Scan for the cell matching the given text and deliver its [x, y] coordinate at center. 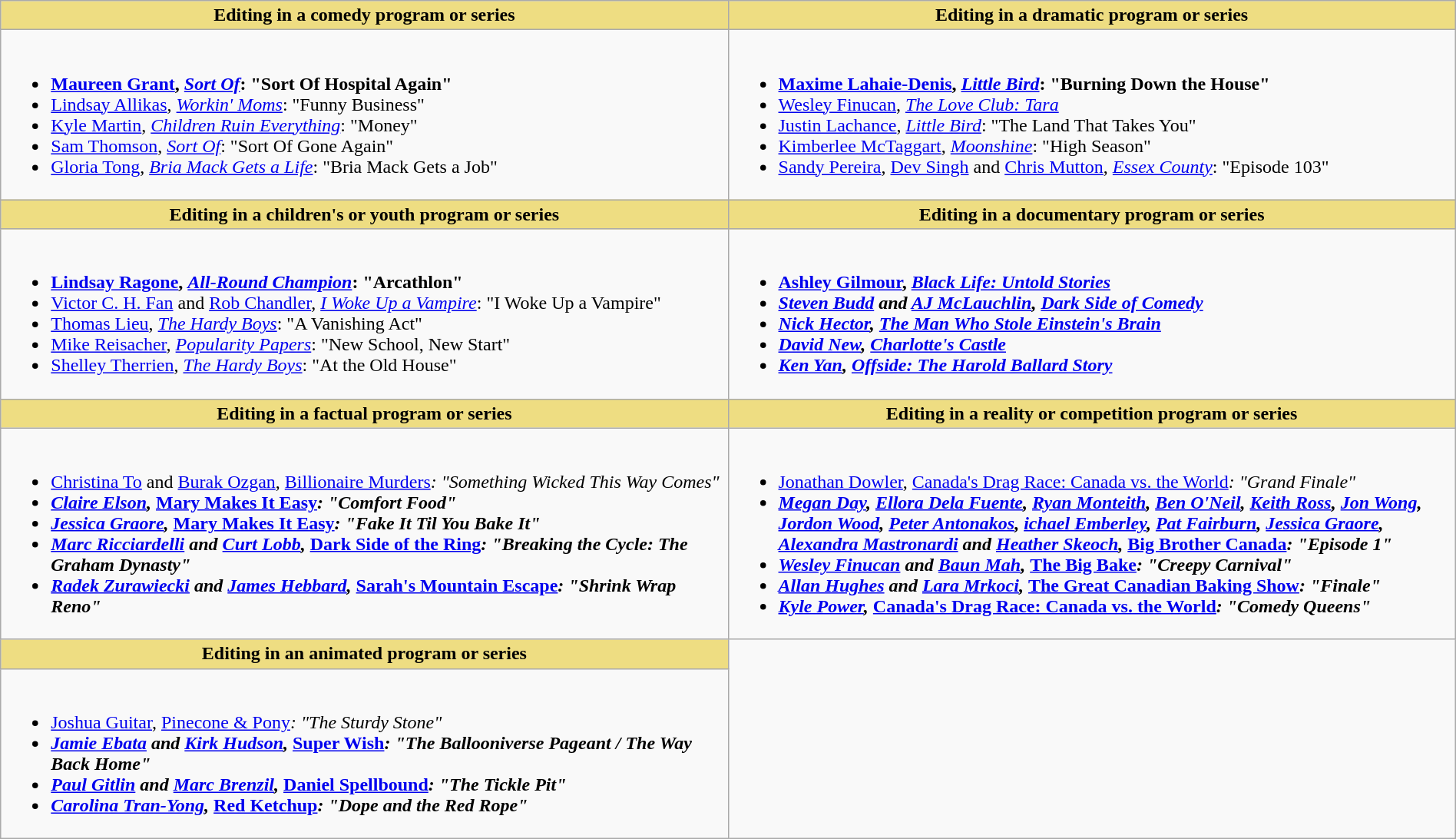
Editing in a children's or youth program or series [364, 214]
Editing in a dramatic program or series [1092, 15]
Editing in a factual program or series [364, 413]
Editing in an animated program or series [364, 654]
Editing in a documentary program or series [1092, 214]
Editing in a reality or competition program or series [1092, 413]
Editing in a comedy program or series [364, 15]
